Detect which cell encompasses the target text, then output its (X, Y) center coordinate. 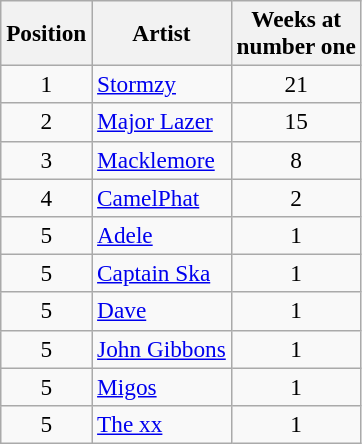
The xx (162, 424)
Captain Ska (162, 273)
3 (46, 160)
4 (46, 197)
Migos (162, 386)
Stormzy (162, 84)
Macklemore (162, 160)
John Gibbons (162, 349)
8 (296, 160)
Adele (162, 235)
21 (296, 84)
Major Lazer (162, 122)
Dave (162, 311)
Position (46, 32)
CamelPhat (162, 197)
15 (296, 122)
Artist (162, 32)
Weeks atnumber one (296, 32)
